Pinpoint the cell where the given text exists, returning its (X, Y) midpoint coordinate. 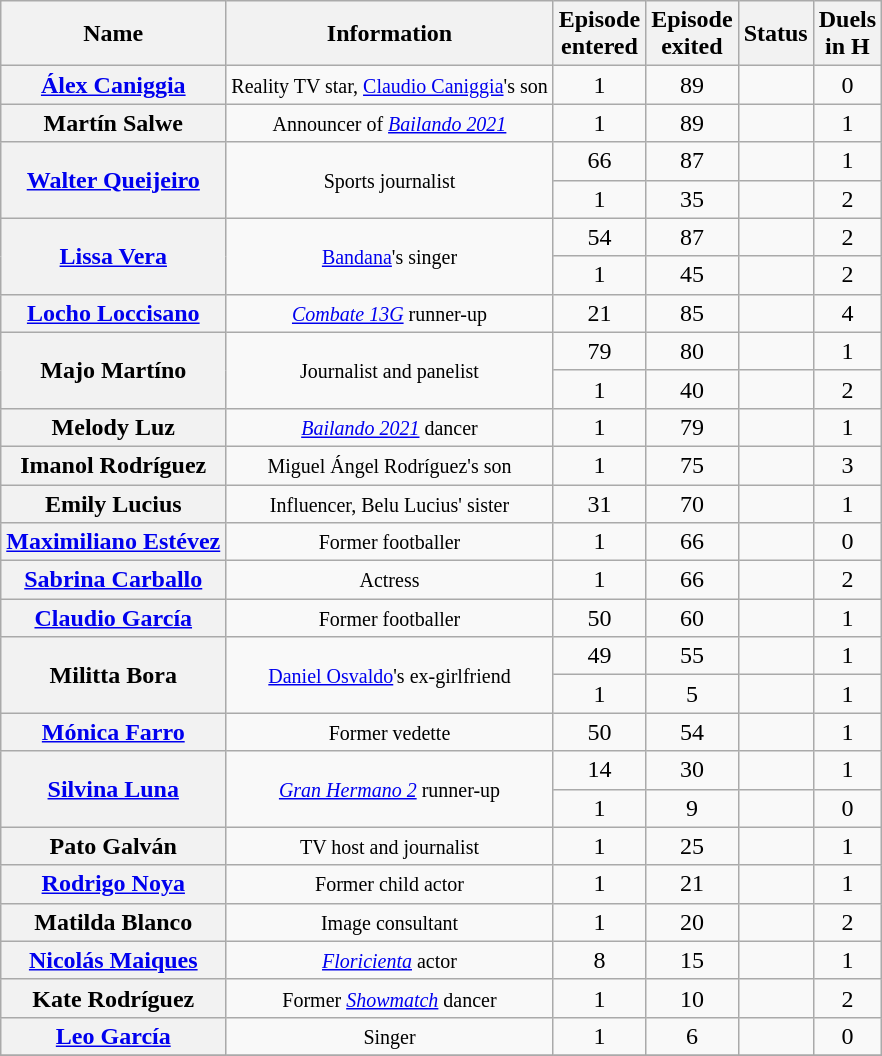
40 (692, 389)
Daniel Osvaldo's ex-girlfriend (390, 675)
55 (692, 656)
Singer (390, 1036)
Former vedette (390, 732)
Reality TV star, Claudio Caniggia's son (390, 85)
Kate Rodríguez (114, 998)
Lissa Vera (114, 256)
Name (114, 34)
31 (599, 503)
70 (692, 503)
Imanol Rodríguez (114, 465)
Episodeexited (692, 34)
Mónica Farro (114, 732)
80 (692, 351)
Martín Salwe (114, 123)
45 (692, 275)
85 (692, 313)
Information (390, 34)
6 (692, 1036)
Álex Caniggia (114, 85)
25 (692, 846)
Claudio García (114, 618)
Sabrina Carballo (114, 580)
75 (692, 465)
3 (847, 465)
Maximiliano Estévez (114, 542)
8 (599, 960)
4 (847, 313)
Sports journalist (390, 180)
Bandana's singer (390, 256)
Matilda Blanco (114, 922)
Gran Hermano 2 runner-up (390, 789)
Status (776, 34)
Image consultant (390, 922)
30 (692, 770)
9 (692, 808)
15 (692, 960)
35 (692, 199)
Silvina Luna (114, 789)
Former child actor (390, 884)
60 (692, 618)
Influencer, Belu Lucius' sister (390, 503)
14 (599, 770)
Bailando 2021 dancer (390, 427)
Walter Queijeiro (114, 180)
5 (692, 694)
Actress (390, 580)
Rodrigo Noya (114, 884)
20 (692, 922)
Former Showmatch dancer (390, 998)
Duelsin H (847, 34)
TV host and journalist (390, 846)
Combate 13G runner-up (390, 313)
Melody Luz (114, 427)
Floricienta actor (390, 960)
Episodeentered (599, 34)
10 (692, 998)
Pato Galván (114, 846)
49 (599, 656)
Militta Bora (114, 675)
Nicolás Maiques (114, 960)
Journalist and panelist (390, 370)
Announcer of Bailando 2021 (390, 123)
Locho Loccisano (114, 313)
Miguel Ángel Rodríguez's son (390, 465)
Majo Martíno (114, 370)
Leo García (114, 1036)
Emily Lucius (114, 503)
